Pinpoint the cell where the given text exists, returning its [x, y] midpoint coordinate. 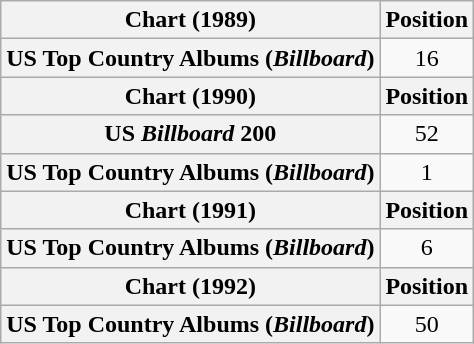
Chart (1992) [190, 286]
Chart (1991) [190, 210]
6 [427, 248]
1 [427, 172]
52 [427, 134]
US Billboard 200 [190, 134]
16 [427, 58]
50 [427, 324]
Chart (1989) [190, 20]
Chart (1990) [190, 96]
